From the cell containing the given text, extract its center point as (x, y) coordinate. 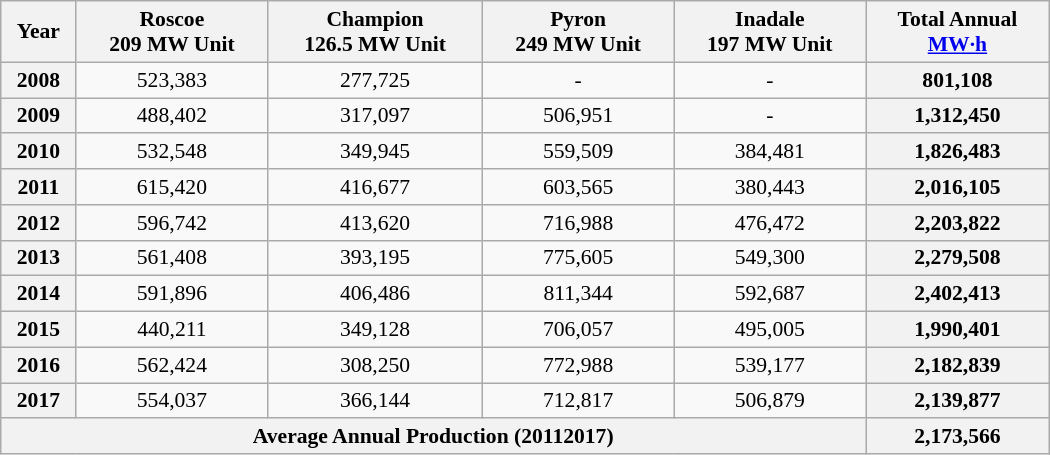
591,896 (172, 294)
532,548 (172, 152)
559,509 (578, 152)
406,486 (376, 294)
561,408 (172, 258)
Roscoe209 MW Unit (172, 32)
2,402,413 (958, 294)
592,687 (770, 294)
2011 (38, 187)
2,279,508 (958, 258)
1,312,450 (958, 116)
1,826,483 (958, 152)
Inadale197 MW Unit (770, 32)
277,725 (376, 80)
Pyron249 MW Unit (578, 32)
2,016,105 (958, 187)
2,139,877 (958, 401)
476,472 (770, 223)
317,097 (376, 116)
380,443 (770, 187)
Total AnnualMW·h (958, 32)
440,211 (172, 330)
772,988 (578, 365)
523,383 (172, 80)
Average Annual Production (20112017) (434, 437)
349,945 (376, 152)
2009 (38, 116)
2,173,566 (958, 437)
416,677 (376, 187)
488,402 (172, 116)
2,182,839 (958, 365)
495,005 (770, 330)
554,037 (172, 401)
811,344 (578, 294)
Champion126.5 MW Unit (376, 32)
506,951 (578, 116)
506,879 (770, 401)
349,128 (376, 330)
603,565 (578, 187)
712,817 (578, 401)
801,108 (958, 80)
308,250 (376, 365)
596,742 (172, 223)
393,195 (376, 258)
2016 (38, 365)
413,620 (376, 223)
2015 (38, 330)
2017 (38, 401)
2010 (38, 152)
2014 (38, 294)
539,177 (770, 365)
706,057 (578, 330)
549,300 (770, 258)
2012 (38, 223)
562,424 (172, 365)
Year (38, 32)
2008 (38, 80)
384,481 (770, 152)
775,605 (578, 258)
1,990,401 (958, 330)
366,144 (376, 401)
716,988 (578, 223)
2013 (38, 258)
2,203,822 (958, 223)
615,420 (172, 187)
